Find where the given text appears and provide that cell's center as [X, Y] coordinate. 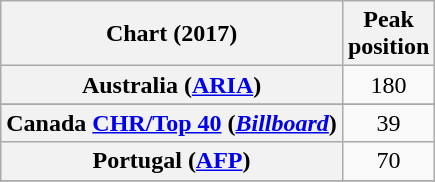
Chart (2017) [172, 34]
39 [388, 123]
Portugal (AFP) [172, 161]
Peakposition [388, 34]
180 [388, 85]
70 [388, 161]
Australia (ARIA) [172, 85]
Canada CHR/Top 40 (Billboard) [172, 123]
